Search for the cell housing the specified text and yield its [X, Y] center coordinate. 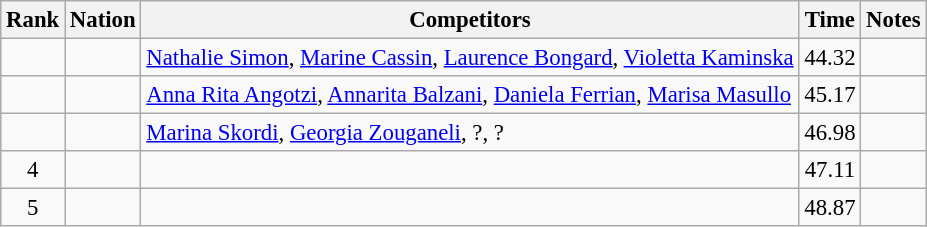
5 [33, 208]
Time [830, 20]
47.11 [830, 170]
Competitors [470, 20]
45.17 [830, 95]
48.87 [830, 208]
4 [33, 170]
Marina Skordi, Georgia Zouganeli, ?, ? [470, 133]
Nation [103, 20]
46.98 [830, 133]
Anna Rita Angotzi, Annarita Balzani, Daniela Ferrian, Marisa Masullo [470, 95]
Rank [33, 20]
Nathalie Simon, Marine Cassin, Laurence Bongard, Violetta Kaminska [470, 58]
Notes [894, 20]
44.32 [830, 58]
